Return the [X, Y] coordinate for the center point of the cell that contains the specified text.  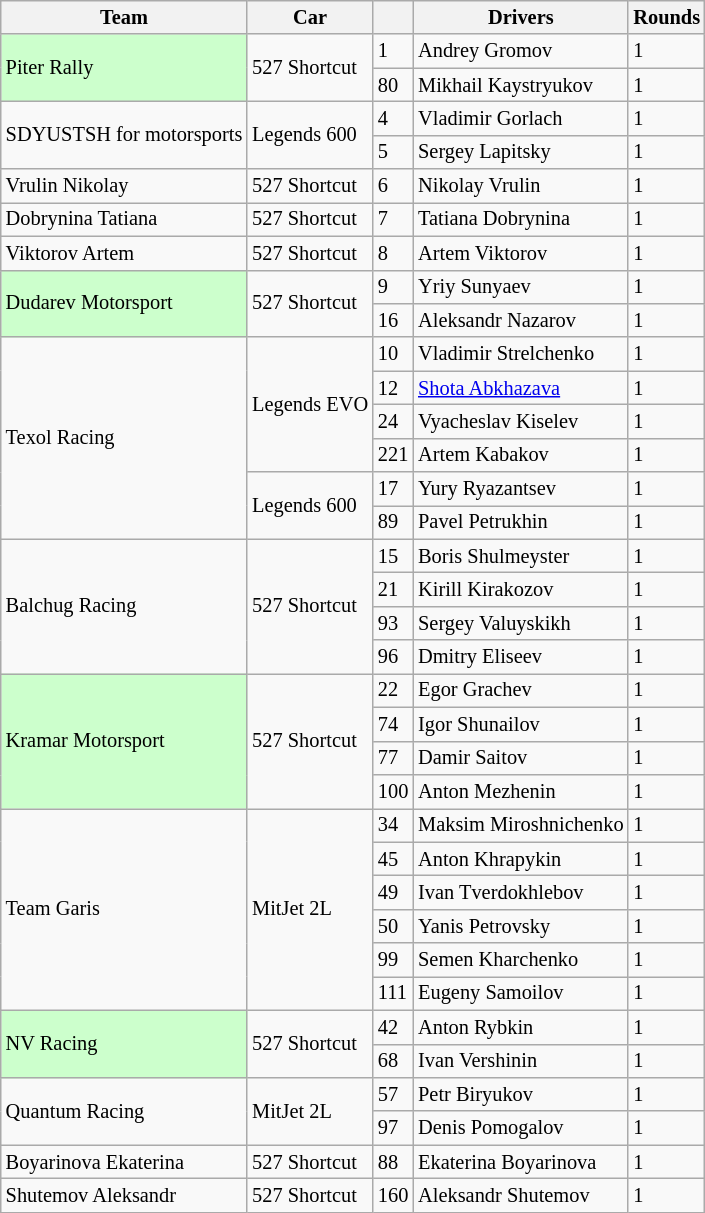
5 [393, 152]
Anton Mezhenin [520, 791]
221 [393, 455]
160 [393, 1195]
Legends EVO [310, 404]
Vyacheslav Kiselev [520, 421]
77 [393, 758]
Ekaterina Boyarinova [520, 1162]
Boyarinova Ekaterina [124, 1162]
17 [393, 489]
Shutemov Aleksandr [124, 1195]
Vrulin Nikolay [124, 186]
Vladimir Strelchenko [520, 354]
Dobrynina Tatiana [124, 219]
Dmitry Eliseev [520, 657]
Damir Saitov [520, 758]
74 [393, 724]
4 [393, 118]
Egor Grachev [520, 690]
Maksim Miroshnichenko [520, 825]
Petr Biryukov [520, 1094]
Aleksandr Shutemov [520, 1195]
Sergey Lapitsky [520, 152]
Anton Rybkin [520, 1027]
45 [393, 859]
Texol Racing [124, 438]
Pavel Petrukhin [520, 522]
Ivan Tverdokhlebov [520, 892]
Viktorov Artem [124, 253]
12 [393, 388]
Team Garis [124, 909]
Balchug Racing [124, 606]
10 [393, 354]
Piter Rally [124, 68]
Denis Pomogalov [520, 1128]
Anton Khrapykin [520, 859]
Igor Shunailov [520, 724]
NV Racing [124, 1044]
Team [124, 17]
Andrey Gromov [520, 51]
111 [393, 993]
Aleksandr Nazarov [520, 320]
21 [393, 589]
24 [393, 421]
6 [393, 186]
7 [393, 219]
100 [393, 791]
Kirill Kirakozov [520, 589]
Boris Shulmeyster [520, 556]
Nikolay Vrulin [520, 186]
Kramar Motorsport [124, 740]
42 [393, 1027]
Dudarev Motorsport [124, 304]
Yury Ryazantsev [520, 489]
97 [393, 1128]
Rounds [666, 17]
80 [393, 85]
50 [393, 926]
15 [393, 556]
Drivers [520, 17]
93 [393, 623]
88 [393, 1162]
Yriy Sunyaev [520, 287]
57 [393, 1094]
Car [310, 17]
68 [393, 1061]
9 [393, 287]
Artem Kabakov [520, 455]
96 [393, 657]
8 [393, 253]
99 [393, 960]
16 [393, 320]
49 [393, 892]
SDYUSTSH for motorsports [124, 134]
22 [393, 690]
Quantum Racing [124, 1110]
Semen Kharchenko [520, 960]
Yanis Petrovsky [520, 926]
Tatiana Dobrynina [520, 219]
Ivan Vershinin [520, 1061]
Mikhail Kaystryukov [520, 85]
34 [393, 825]
89 [393, 522]
Shota Abkhazava [520, 388]
Sergey Valuyskikh [520, 623]
Vladimir Gorlach [520, 118]
Artem Viktorov [520, 253]
Eugeny Samoilov [520, 993]
